Find where the given text appears and provide that cell's center as (X, Y) coordinate. 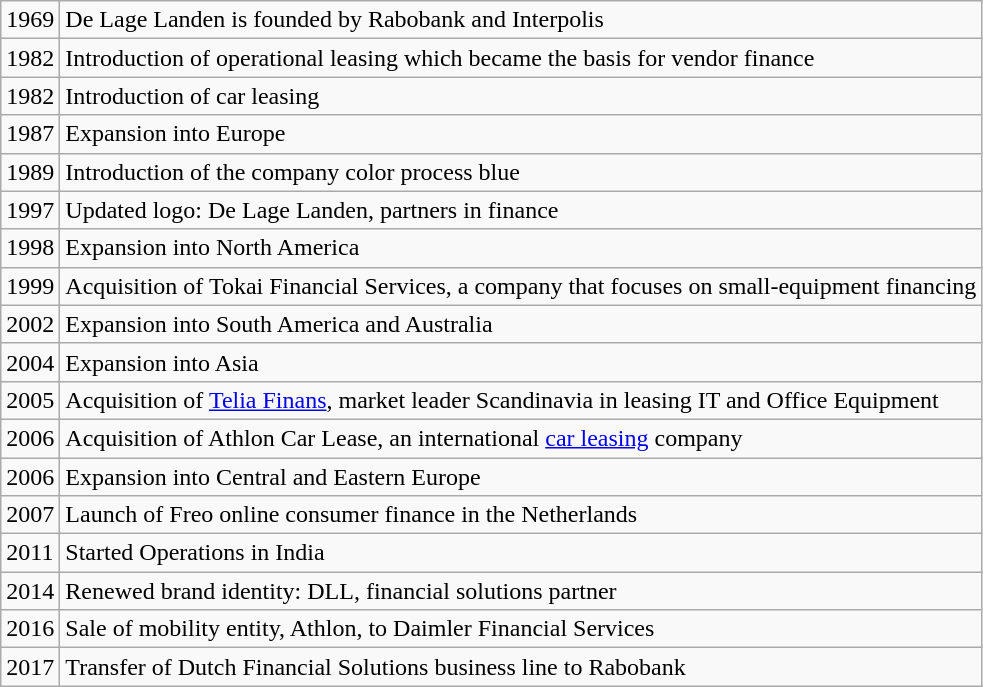
2005 (30, 400)
Launch of Freo online consumer finance in the Netherlands (521, 515)
Acquisition of Telia Finans, market leader Scandinavia in leasing IT and Office Equipment (521, 400)
Expansion into South America and Australia (521, 324)
2016 (30, 629)
1998 (30, 248)
1987 (30, 134)
2017 (30, 667)
Expansion into Central and Eastern Europe (521, 477)
Expansion into Europe (521, 134)
Sale of mobility entity, Athlon, to Daimler Financial Services (521, 629)
Renewed brand identity: DLL, financial solutions partner (521, 591)
De Lage Landen is founded by Rabobank and Interpolis (521, 20)
2002 (30, 324)
Introduction of the company color process blue (521, 172)
Introduction of car leasing (521, 96)
1969 (30, 20)
Updated logo: De Lage Landen, partners in finance (521, 210)
2011 (30, 553)
Introduction of operational leasing which became the basis for vendor finance (521, 58)
Acquisition of Athlon Car Lease, an international car leasing company (521, 438)
2014 (30, 591)
Started Operations in India (521, 553)
2007 (30, 515)
Expansion into Asia (521, 362)
Transfer of Dutch Financial Solutions business line to Rabobank (521, 667)
1989 (30, 172)
1999 (30, 286)
1997 (30, 210)
2004 (30, 362)
Acquisition of Tokai Financial Services, a company that focuses on small-equipment financing (521, 286)
Expansion into North America (521, 248)
